Scan for the cell matching the given text and deliver its (x, y) coordinate at center. 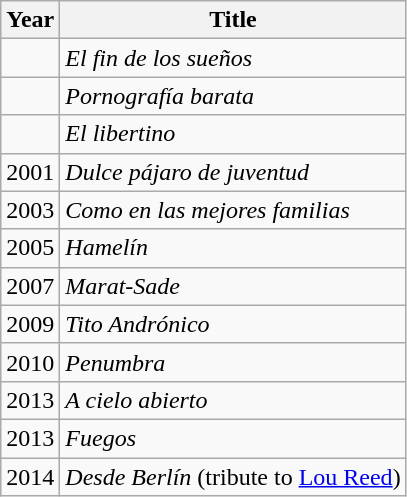
Year (30, 20)
2005 (30, 248)
Como en las mejores familias (233, 210)
El fin de los sueños (233, 58)
2007 (30, 286)
Hamelín (233, 248)
A cielo abierto (233, 400)
2010 (30, 362)
Pornografía barata (233, 96)
Marat-Sade (233, 286)
2009 (30, 324)
2014 (30, 477)
2003 (30, 210)
Fuegos (233, 438)
Title (233, 20)
Penumbra (233, 362)
Dulce pájaro de juventud (233, 172)
Desde Berlín (tribute to Lou Reed) (233, 477)
2001 (30, 172)
El libertino (233, 134)
Tito Andrónico (233, 324)
